Identify which cell holds the provided text, then report its (X, Y) central coordinate. 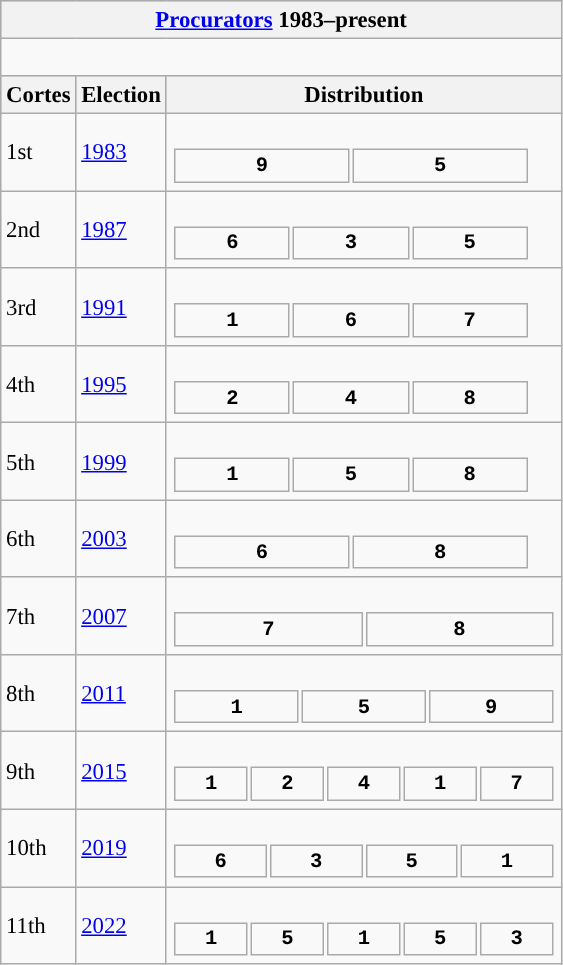
1 5 1 5 3 (364, 926)
2003 (121, 538)
1999 (121, 462)
9th (38, 770)
1 2 4 1 7 (364, 770)
2011 (121, 694)
6 3 5 1 (364, 848)
11th (38, 926)
1st (38, 152)
8th (38, 694)
Distribution (364, 95)
3rd (38, 306)
2022 (121, 926)
2015 (121, 770)
1987 (121, 230)
Election (121, 95)
1 6 7 (364, 306)
1991 (121, 306)
6 8 (364, 538)
1983 (121, 152)
6th (38, 538)
2 4 8 (364, 384)
1 5 8 (364, 462)
2019 (121, 848)
2nd (38, 230)
10th (38, 848)
9 5 (364, 152)
5th (38, 462)
6 3 5 (364, 230)
1 5 9 (364, 694)
7th (38, 616)
Procurators 1983–present (282, 20)
Cortes (38, 95)
4th (38, 384)
7 8 (364, 616)
1995 (121, 384)
2007 (121, 616)
